Return the (x, y) coordinate for the center point of the cell that contains the specified text.  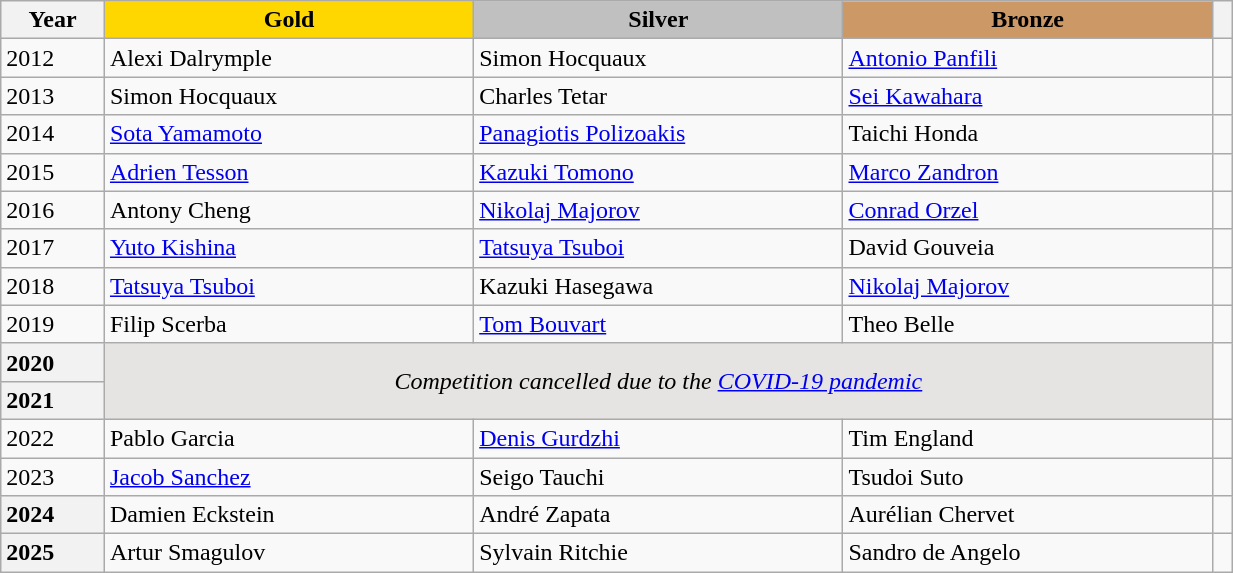
Kazuki Hasegawa (658, 286)
Antonio Panfili (1028, 58)
Aurélian Chervet (1028, 515)
2014 (53, 134)
2022 (53, 438)
Sylvain Ritchie (658, 553)
2017 (53, 248)
Panagiotis Polizoakis (658, 134)
2025 (53, 553)
Sei Kawahara (1028, 96)
Denis Gurdzhi (658, 438)
Yuto Kishina (288, 248)
Filip Scerba (288, 324)
Jacob Sanchez (288, 477)
Theo Belle (1028, 324)
2020 (53, 362)
Year (53, 20)
Competition cancelled due to the COVID-19 pandemic (658, 381)
Conrad Orzel (1028, 210)
Sandro de Angelo (1028, 553)
Tim England (1028, 438)
2018 (53, 286)
2023 (53, 477)
Seigo Tauchi (658, 477)
Silver (658, 20)
Antony Cheng (288, 210)
2015 (53, 172)
Damien Eckstein (288, 515)
Sota Yamamoto (288, 134)
2016 (53, 210)
Tsudoi Suto (1028, 477)
2024 (53, 515)
2019 (53, 324)
Taichi Honda (1028, 134)
2012 (53, 58)
Artur Smagulov (288, 553)
Charles Tetar (658, 96)
Bronze (1028, 20)
Alexi Dalrymple (288, 58)
Gold (288, 20)
Kazuki Tomono (658, 172)
2021 (53, 400)
Marco Zandron (1028, 172)
Adrien Tesson (288, 172)
2013 (53, 96)
André Zapata (658, 515)
David Gouveia (1028, 248)
Tom Bouvart (658, 324)
Pablo Garcia (288, 438)
